Locate the cell with the specified text and output its [X, Y] center coordinate. 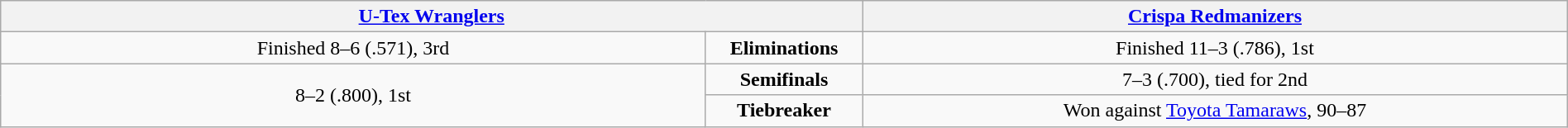
Crispa Redmanizers [1216, 17]
7–3 (.700), tied for 2nd [1216, 79]
8–2 (.800), 1st [354, 95]
Tiebreaker [784, 111]
Won against Toyota Tamaraws, 90–87 [1216, 111]
Finished 8–6 (.571), 3rd [354, 48]
U-Tex Wranglers [432, 17]
Finished 11–3 (.786), 1st [1216, 48]
Semifinals [784, 79]
Eliminations [784, 48]
